Search for the cell housing the specified text and yield its (X, Y) center coordinate. 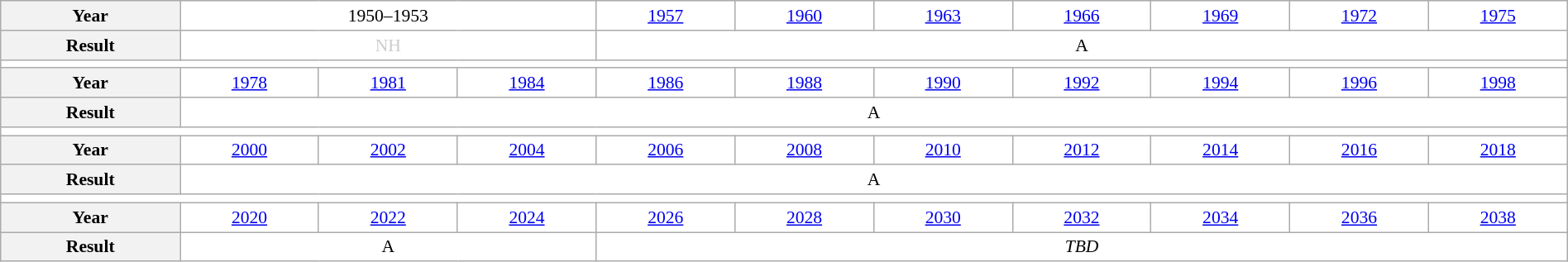
1957 (666, 16)
2006 (666, 150)
1978 (250, 83)
1963 (943, 16)
2014 (1221, 150)
NH (389, 45)
1996 (1360, 83)
2036 (1360, 217)
1990 (943, 83)
2016 (1360, 150)
2022 (388, 217)
2032 (1082, 217)
2008 (805, 150)
1994 (1221, 83)
2004 (527, 150)
2000 (250, 150)
1950–1953 (389, 16)
TBD (1082, 247)
1998 (1498, 83)
2030 (943, 217)
2024 (527, 217)
1984 (527, 83)
2012 (1082, 150)
2020 (250, 217)
1960 (805, 16)
1986 (666, 83)
2002 (388, 150)
1969 (1221, 16)
2034 (1221, 217)
2026 (666, 217)
2028 (805, 217)
1988 (805, 83)
1992 (1082, 83)
1981 (388, 83)
1972 (1360, 16)
1966 (1082, 16)
1975 (1498, 16)
2038 (1498, 217)
2010 (943, 150)
2018 (1498, 150)
